Capture the cell that displays the provided text and extract its [X, Y] central coordinate. 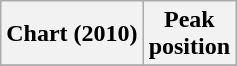
Chart (2010) [72, 34]
Peak position [189, 34]
